Return (X, Y) of the center of cell containing provided text 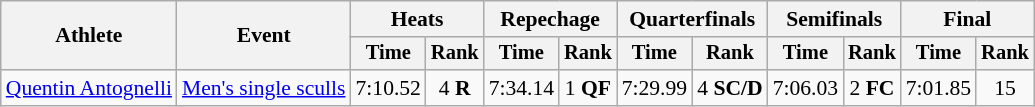
Quentin Antognelli (89, 88)
7:29.99 (654, 88)
4 SC/D (730, 88)
7:34.14 (522, 88)
Athlete (89, 36)
Heats (416, 19)
7:10.52 (388, 88)
Men's single sculls (264, 88)
Repechage (550, 19)
1 QF (588, 88)
7:01.85 (938, 88)
15 (1005, 88)
4 R (455, 88)
Event (264, 36)
2 FC (872, 88)
7:06.03 (806, 88)
Semifinals (834, 19)
Quarterfinals (692, 19)
Final (968, 19)
